Provide the (x, y) coordinate of the cell's center where the given text is located.  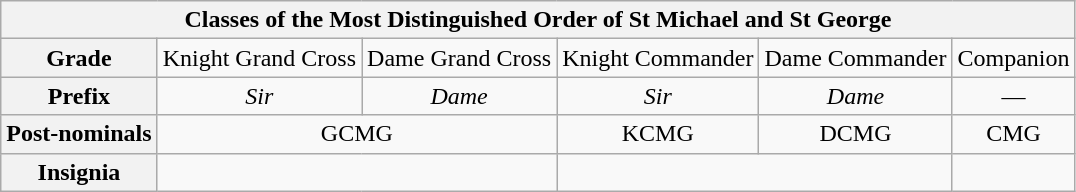
Dame Grand Cross (460, 58)
Knight Grand Cross (259, 58)
Classes of the Most Distinguished Order of St Michael and St George (538, 20)
Knight Commander (658, 58)
Companion (1014, 58)
CMG (1014, 134)
Insignia (79, 172)
Post-nominals (79, 134)
KCMG (658, 134)
— (1014, 96)
Grade (79, 58)
Dame Commander (856, 58)
DCMG (856, 134)
GCMG (356, 134)
Prefix (79, 96)
